Capture the cell that displays the provided text and extract its [x, y] central coordinate. 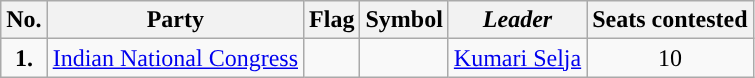
Indian National Congress [175, 58]
Leader [517, 20]
Seats contested [670, 20]
Party [175, 20]
10 [670, 58]
Kumari Selja [517, 58]
Symbol [404, 20]
1. [24, 58]
No. [24, 20]
Flag [332, 20]
